Provide the [X, Y] coordinate of the cell's center where the given text is located.  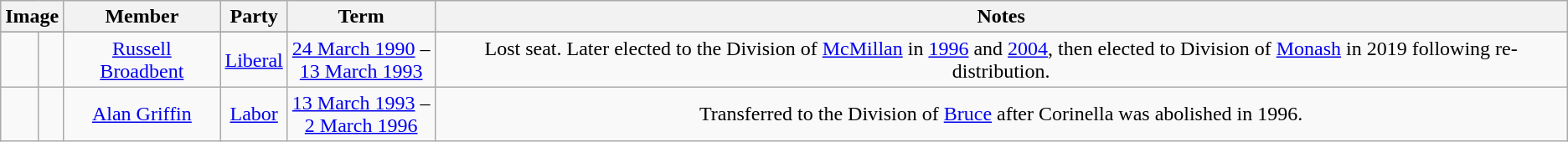
Lost seat. Later elected to the Division of McMillan in 1996 and 2004, then elected to Division of Monash in 2019 following re-distribution. [1001, 60]
Alan Griffin [142, 114]
Russell Broadbent [142, 60]
Transferred to the Division of Bruce after Corinella was abolished in 1996. [1001, 114]
Image [32, 17]
24 March 1990 –13 March 1993 [361, 60]
Term [361, 17]
Liberal [254, 60]
Labor [254, 114]
Member [142, 17]
Party [254, 17]
Notes [1001, 17]
13 March 1993 –2 March 1996 [361, 114]
